Return (x, y) of the center of cell containing provided text 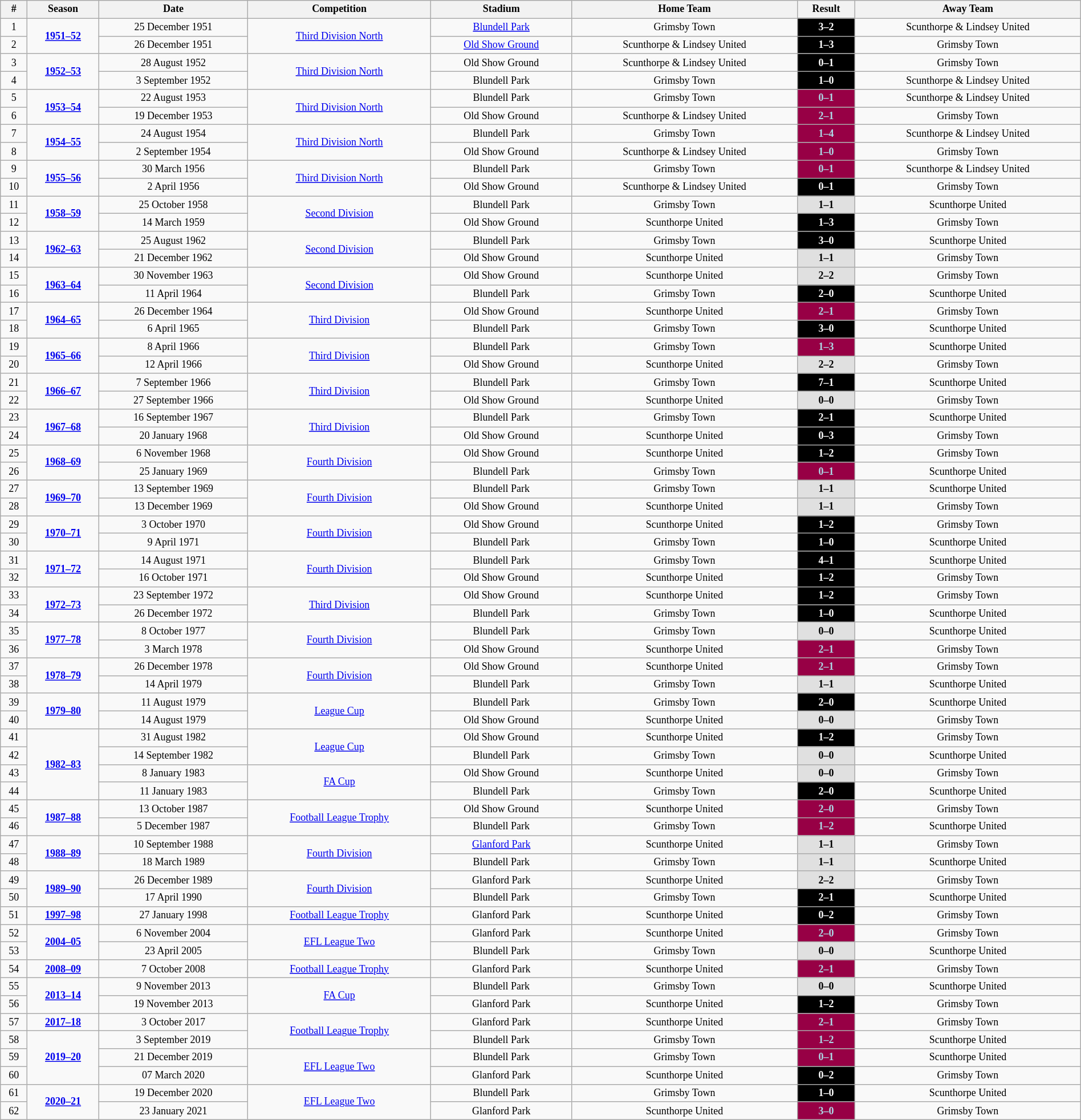
14 April 1979 (173, 684)
1987–88 (63, 817)
13 October 1987 (173, 808)
1953–54 (63, 107)
23 January 2021 (173, 1110)
14 August 1971 (173, 560)
54 (14, 969)
12 (14, 222)
3 October 2017 (173, 1023)
38 (14, 684)
27 January 1998 (173, 915)
41 (14, 738)
6 November 2004 (173, 934)
1997–98 (63, 915)
60 (14, 1075)
Home Team (685, 9)
1989–90 (63, 889)
34 (14, 613)
6 November 1968 (173, 454)
58 (14, 1040)
33 (14, 595)
8 (14, 152)
22 (14, 400)
29 (14, 524)
45 (14, 808)
1952–53 (63, 71)
19 (14, 347)
1978–79 (63, 675)
21 (14, 382)
26 December 1951 (173, 44)
3 September 1952 (173, 80)
44 (14, 791)
11 August 1979 (173, 702)
23 (14, 418)
Away Team (968, 9)
30 November 1963 (173, 276)
10 September 1988 (173, 845)
31 August 1982 (173, 738)
8 October 1977 (173, 632)
25 December 1951 (173, 27)
1971–72 (63, 569)
15 (14, 276)
21 December 1962 (173, 258)
1988–89 (63, 853)
25 (14, 454)
35 (14, 632)
Date (173, 9)
10 (14, 187)
2017–18 (63, 1023)
2 April 1956 (173, 187)
40 (14, 720)
26 December 1964 (173, 311)
30 (14, 543)
19 December 1953 (173, 116)
24 (14, 435)
1972–73 (63, 604)
23 September 1972 (173, 595)
16 (14, 294)
11 April 1964 (173, 294)
14 March 1959 (173, 222)
3 (14, 63)
31 (14, 560)
13 September 1969 (173, 489)
12 April 1966 (173, 365)
14 September 1982 (173, 756)
1967–68 (63, 427)
26 (14, 471)
Season (63, 9)
46 (14, 826)
52 (14, 934)
2 (14, 44)
13 December 1969 (173, 507)
27 September 1966 (173, 400)
2008–09 (63, 969)
2 September 1954 (173, 152)
20 (14, 365)
8 April 1966 (173, 347)
1 (14, 27)
43 (14, 773)
25 January 1969 (173, 471)
18 (14, 329)
3 October 1970 (173, 524)
Result (826, 9)
25 August 1962 (173, 241)
17 (14, 311)
13 (14, 241)
07 March 2020 (173, 1075)
# (14, 9)
1–4 (826, 133)
1982–83 (63, 765)
22 August 1953 (173, 98)
14 August 1979 (173, 720)
2020–21 (63, 1102)
1964–65 (63, 320)
26 December 1978 (173, 667)
26 December 1972 (173, 613)
30 March 1956 (173, 169)
2004–05 (63, 942)
3 March 1978 (173, 649)
28 (14, 507)
56 (14, 1004)
16 October 1971 (173, 578)
7 October 2008 (173, 969)
16 September 1967 (173, 418)
5 December 1987 (173, 826)
32 (14, 578)
20 January 1968 (173, 435)
57 (14, 1023)
4 (14, 80)
1951–52 (63, 36)
8 January 1983 (173, 773)
9 April 1971 (173, 543)
26 December 1989 (173, 880)
59 (14, 1058)
28 August 1952 (173, 63)
3 September 2019 (173, 1040)
11 January 1983 (173, 791)
1955–56 (63, 178)
36 (14, 649)
7–1 (826, 382)
6 (14, 116)
1966–67 (63, 391)
Stadium (502, 9)
0–3 (826, 435)
50 (14, 897)
47 (14, 845)
61 (14, 1093)
49 (14, 880)
6 April 1965 (173, 329)
1962–63 (63, 249)
1954–55 (63, 142)
19 December 2020 (173, 1093)
53 (14, 951)
42 (14, 756)
23 April 2005 (173, 951)
7 September 1966 (173, 382)
14 (14, 258)
21 December 2019 (173, 1058)
37 (14, 667)
1969–70 (63, 498)
1970–71 (63, 533)
1963–64 (63, 284)
17 April 1990 (173, 897)
9 (14, 169)
4–1 (826, 560)
51 (14, 915)
62 (14, 1110)
11 (14, 205)
18 March 1989 (173, 862)
1977–78 (63, 640)
Competition (340, 9)
7 (14, 133)
1958–59 (63, 214)
1965–66 (63, 356)
19 November 2013 (173, 1004)
5 (14, 98)
1968–69 (63, 462)
39 (14, 702)
48 (14, 862)
27 (14, 489)
1979–80 (63, 711)
25 October 1958 (173, 205)
55 (14, 986)
2013–14 (63, 995)
2019–20 (63, 1058)
9 November 2013 (173, 986)
3–2 (826, 27)
24 August 1954 (173, 133)
